For the text-containing cell, return its midpoint in (x, y) coordinate format. 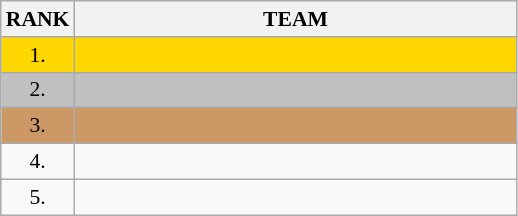
2. (38, 90)
3. (38, 126)
4. (38, 162)
RANK (38, 19)
TEAM (295, 19)
1. (38, 55)
5. (38, 197)
